Determine the [x, y] coordinate at the center of the cell enclosing the given text.  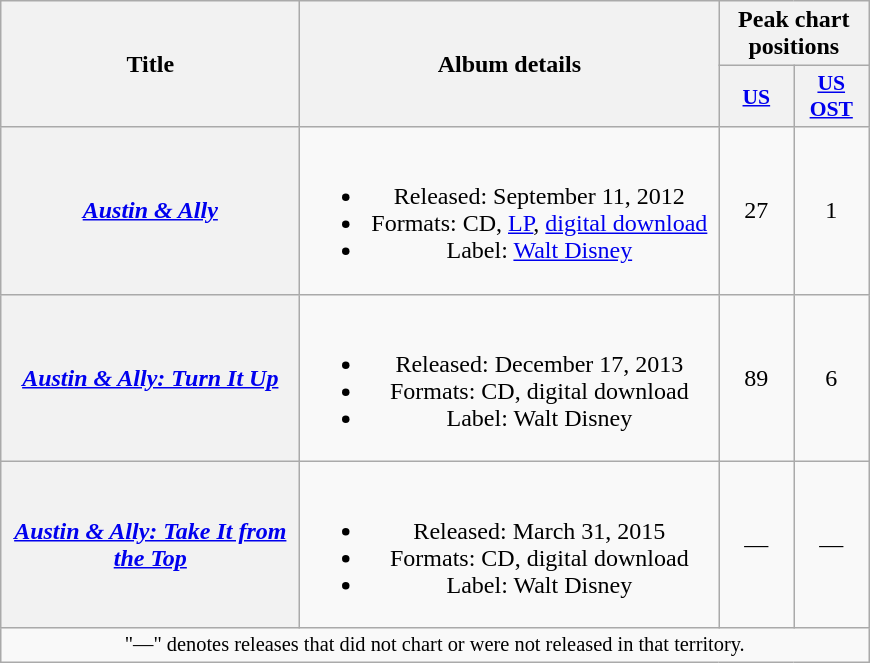
Album details [510, 64]
89 [756, 378]
Released: March 31, 2015Formats: CD, digital downloadLabel: Walt Disney [510, 544]
USOST [832, 96]
Austin & Ally: Turn It Up [150, 378]
6 [832, 378]
Austin & Ally: Take It from the Top [150, 544]
Austin & Ally [150, 210]
Peak chart positions [794, 34]
US [756, 96]
Released: September 11, 2012Formats: CD, LP, digital downloadLabel: Walt Disney [510, 210]
Released: December 17, 2013Formats: CD, digital downloadLabel: Walt Disney [510, 378]
1 [832, 210]
"—" denotes releases that did not chart or were not released in that territory. [435, 645]
27 [756, 210]
Title [150, 64]
